Detect which cell encompasses the target text, then output its [x, y] center coordinate. 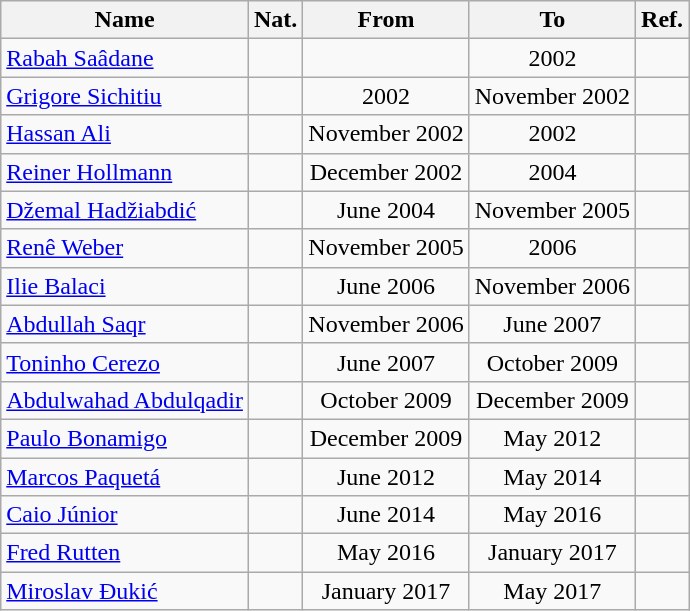
2006 [552, 248]
December 2002 [386, 172]
Abdulwahad Abdulqadir [125, 400]
Renê Weber [125, 248]
May 2017 [552, 591]
Džemal Hadžiabdić [125, 210]
Grigore Sichitiu [125, 96]
Ilie Balaci [125, 286]
Miroslav Đukić [125, 591]
Toninho Cerezo [125, 362]
Caio Júnior [125, 515]
Paulo Bonamigo [125, 438]
June 2012 [386, 477]
2004 [552, 172]
Rabah Saâdane [125, 58]
Fred Rutten [125, 553]
Nat. [275, 20]
Reiner Hollmann [125, 172]
From [386, 20]
Marcos Paquetá [125, 477]
Hassan Ali [125, 134]
May 2014 [552, 477]
Name [125, 20]
June 2014 [386, 515]
Abdullah Saqr [125, 324]
June 2006 [386, 286]
June 2004 [386, 210]
To [552, 20]
May 2012 [552, 438]
Ref. [662, 20]
